Search for the cell housing the specified text and yield its [x, y] center coordinate. 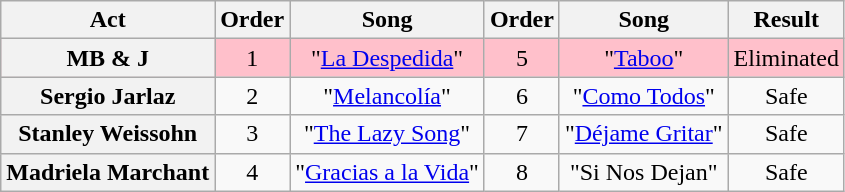
"Si Nos Dejan" [644, 172]
1 [252, 58]
7 [522, 134]
"Déjame Gritar" [644, 134]
3 [252, 134]
4 [252, 172]
Madriela Marchant [108, 172]
Stanley Weissohn [108, 134]
Act [108, 20]
MB & J [108, 58]
6 [522, 96]
Sergio Jarlaz [108, 96]
Eliminated [786, 58]
"La Despedida" [388, 58]
"Taboo" [644, 58]
"Melancolía" [388, 96]
"Como Todos" [644, 96]
5 [522, 58]
Result [786, 20]
2 [252, 96]
"The Lazy Song" [388, 134]
"Gracias a la Vida" [388, 172]
8 [522, 172]
